Search for the cell housing the specified text and yield its (x, y) center coordinate. 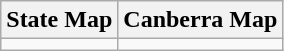
Canberra Map (200, 20)
State Map (60, 20)
